Scan for the cell matching the given text and deliver its [X, Y] coordinate at center. 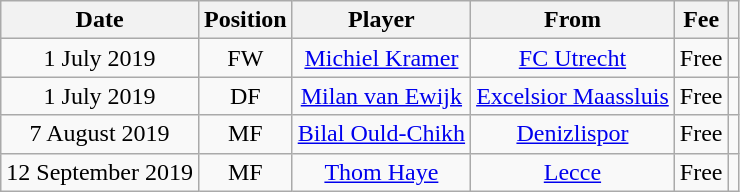
Date [100, 20]
7 August 2019 [100, 134]
Thom Haye [381, 172]
Milan van Ewijk [381, 96]
FW [245, 58]
Lecce [573, 172]
Denizlispor [573, 134]
From [573, 20]
DF [245, 96]
Michiel Kramer [381, 58]
12 September 2019 [100, 172]
Excelsior Maassluis [573, 96]
Player [381, 20]
Bilal Ould-Chikh [381, 134]
FC Utrecht [573, 58]
Fee [701, 20]
Position [245, 20]
